Scan for the cell matching the given text and deliver its [X, Y] coordinate at center. 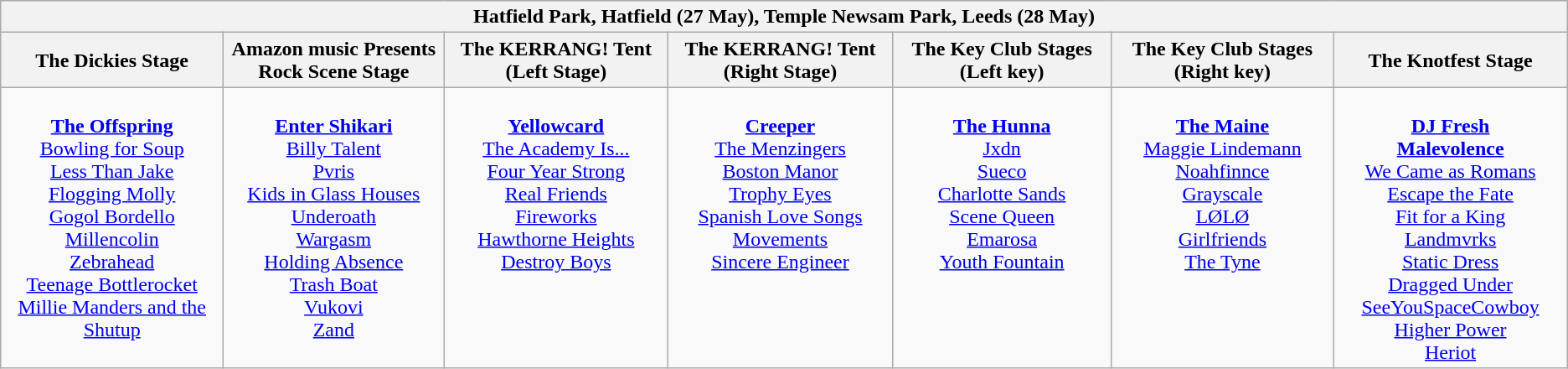
Yellowcard The Academy Is... Four Year Strong Real Friends Fireworks Hawthorne Heights Destroy Boys [556, 228]
The KERRANG! Tent (Right Stage) [781, 60]
DJ Fresh Malevolence We Came as Romans Escape the Fate Fit for a King Landmvrks Static Dress Dragged Under SeeYouSpaceCowboy Higher Power Heriot [1451, 228]
The Key Club Stages (Left key) [1002, 60]
The Knotfest Stage [1451, 60]
Amazon music Presents Rock Scene Stage [333, 60]
Creeper The Menzingers Boston Manor Trophy Eyes Spanish Love Songs Movements Sincere Engineer [781, 228]
The Key Club Stages (Right key) [1223, 60]
The KERRANG! Tent (Left Stage) [556, 60]
The Offspring Bowling for Soup Less Than Jake Flogging Molly Gogol Bordello Millencolin Zebrahead Teenage Bottlerocket Millie Manders and the Shutup [112, 228]
The Maine Maggie Lindemann Noahfinnce Grayscale LØLØ Girlfriends The Tyne [1223, 228]
Hatfield Park, Hatfield (27 May), Temple Newsam Park, Leeds (28 May) [784, 17]
The Hunna Jxdn Sueco Charlotte Sands Scene Queen Emarosa Youth Fountain [1002, 228]
The Dickies Stage [112, 60]
Enter Shikari Billy Talent Pvris Kids in Glass Houses Underoath Wargasm Holding Absence Trash Boat Vukovi Zand [333, 228]
